Capture the cell that displays the provided text and extract its (X, Y) central coordinate. 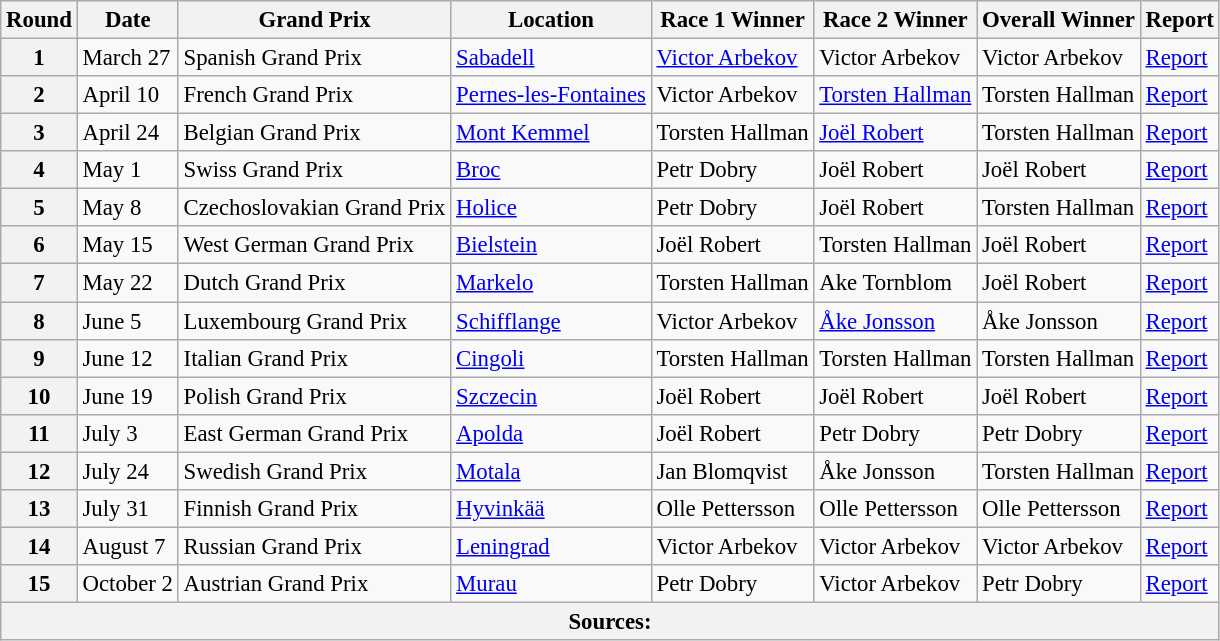
West German Grand Prix (314, 245)
2 (39, 95)
July 31 (128, 509)
Date (128, 20)
Luxembourg Grand Prix (314, 321)
Swedish Grand Prix (314, 471)
10 (39, 396)
1 (39, 58)
14 (39, 546)
Leningrad (551, 546)
Pernes-les-Fontaines (551, 95)
Race 1 Winner (732, 20)
Markelo (551, 283)
October 2 (128, 584)
15 (39, 584)
Russian Grand Prix (314, 546)
Bielstein (551, 245)
June 12 (128, 358)
April 24 (128, 133)
June 19 (128, 396)
6 (39, 245)
Round (39, 20)
East German Grand Prix (314, 433)
Apolda (551, 433)
9 (39, 358)
Sources: (610, 621)
8 (39, 321)
Ake Tornblom (896, 283)
Dutch Grand Prix (314, 283)
Polish Grand Prix (314, 396)
May 1 (128, 170)
Holice (551, 208)
Location (551, 20)
Murau (551, 584)
May 15 (128, 245)
Overall Winner (1059, 20)
Jan Blomqvist (732, 471)
Broc (551, 170)
Czechoslovakian Grand Prix (314, 208)
3 (39, 133)
June 5 (128, 321)
French Grand Prix (314, 95)
Race 2 Winner (896, 20)
Austrian Grand Prix (314, 584)
Grand Prix (314, 20)
April 10 (128, 95)
Mont Kemmel (551, 133)
Belgian Grand Prix (314, 133)
Szczecin (551, 396)
March 27 (128, 58)
Swiss Grand Prix (314, 170)
Finnish Grand Prix (314, 509)
Cingoli (551, 358)
Schifflange (551, 321)
Hyvinkää (551, 509)
Sabadell (551, 58)
July 24 (128, 471)
August 7 (128, 546)
Italian Grand Prix (314, 358)
May 8 (128, 208)
Motala (551, 471)
7 (39, 283)
4 (39, 170)
11 (39, 433)
Spanish Grand Prix (314, 58)
5 (39, 208)
13 (39, 509)
July 3 (128, 433)
May 22 (128, 283)
12 (39, 471)
